Return the [x, y] coordinate for the center point of the cell that contains the specified text.  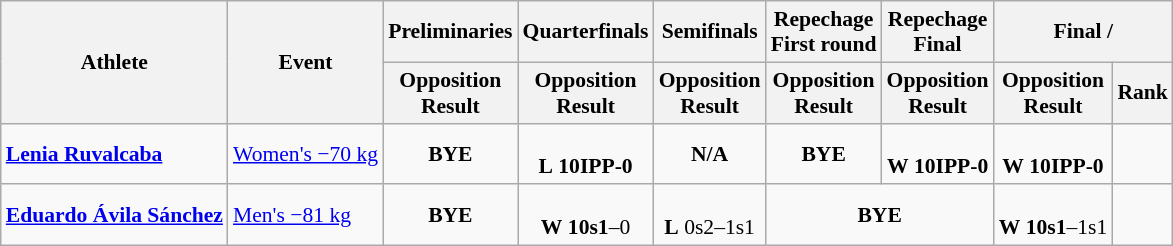
Men's −81 kg [306, 216]
Quarterfinals [586, 32]
L 0s2–1s1 [710, 216]
N/A [710, 154]
Athlete [114, 62]
Final / [1084, 32]
W 10s1–0 [586, 216]
Eduardo Ávila Sánchez [114, 216]
RepechageFirst round [824, 32]
RepechageFinal [938, 32]
Rank [1142, 92]
Women's −70 kg [306, 154]
L 10IPP-0 [586, 154]
Semifinals [710, 32]
Event [306, 62]
Lenia Ruvalcaba [114, 154]
W 10s1–1s1 [1054, 216]
Preliminaries [450, 32]
